Extract the (x, y) coordinate from the center of the cell holding the provided text.  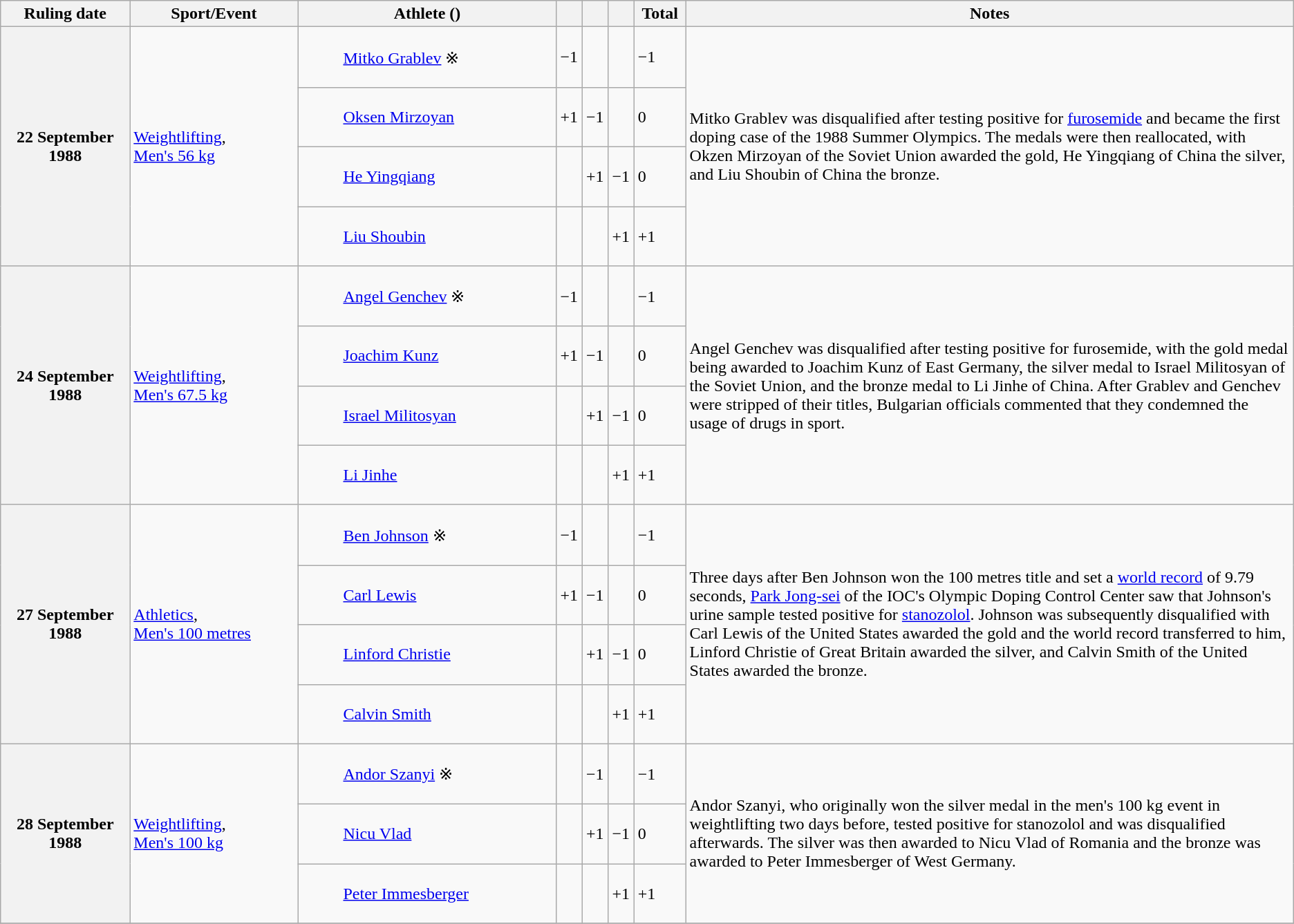
Nicu Vlad (427, 834)
22 September 1988 (65, 147)
Li Jinhe (427, 475)
Total (659, 14)
Angel Genchev ※ (427, 296)
Israel Militosyan (427, 415)
Athletics,Men's 100 metres (214, 624)
Liu Shoubin (427, 236)
Calvin Smith (427, 714)
24 September 1988 (65, 386)
28 September 1988 (65, 833)
Weightlifting,Men's 56 kg (214, 147)
Ruling date (65, 14)
Sport/Event (214, 14)
Weightlifting,Men's 67.5 kg (214, 386)
27 September 1988 (65, 624)
Joachim Kunz (427, 356)
Oksen Mirzoyan (427, 117)
Linford Christie (427, 654)
Carl Lewis (427, 595)
Peter Immesberger (427, 894)
He Yingqiang (427, 176)
Weightlifting,Men's 100 kg (214, 833)
Andor Szanyi ※ (427, 774)
Mitko Grablev ※ (427, 57)
Ben Johnson ※ (427, 535)
Athlete () (427, 14)
Notes (990, 14)
